Identify which cell holds the provided text, then report its (X, Y) central coordinate. 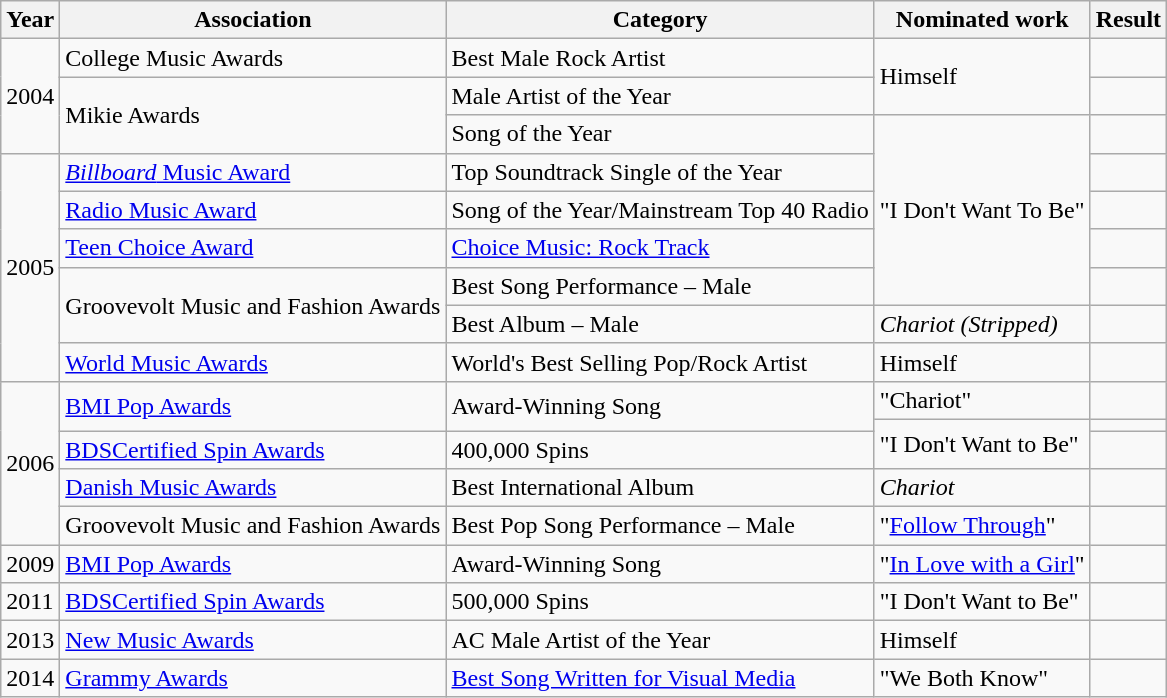
Result (1128, 20)
Radio Music Award (253, 210)
Best Pop Song Performance – Male (660, 526)
2013 (30, 640)
Chariot (Stripped) (982, 324)
Chariot (982, 488)
Best Album – Male (660, 324)
Year (30, 20)
New Music Awards (253, 640)
2005 (30, 267)
"In Love with a Girl" (982, 564)
Category (660, 20)
500,000 Spins (660, 602)
"Follow Through" (982, 526)
Best Song Performance – Male (660, 286)
Nominated work (982, 20)
Mikie Awards (253, 115)
Best Male Rock Artist (660, 58)
Teen Choice Award (253, 248)
Grammy Awards (253, 678)
Association (253, 20)
"We Both Know" (982, 678)
AC Male Artist of the Year (660, 640)
400,000 Spins (660, 449)
2009 (30, 564)
"Chariot" (982, 400)
Male Artist of the Year (660, 96)
Billboard Music Award (253, 172)
Best International Album (660, 488)
2011 (30, 602)
"I Don't Want To Be" (982, 210)
Danish Music Awards (253, 488)
Song of the Year/Mainstream Top 40 Radio (660, 210)
2006 (30, 462)
World Music Awards (253, 362)
2004 (30, 96)
Choice Music: Rock Track (660, 248)
World's Best Selling Pop/Rock Artist (660, 362)
2014 (30, 678)
College Music Awards (253, 58)
Top Soundtrack Single of the Year (660, 172)
Song of the Year (660, 134)
Best Song Written for Visual Media (660, 678)
